For the text-containing cell, return its midpoint in (x, y) coordinate format. 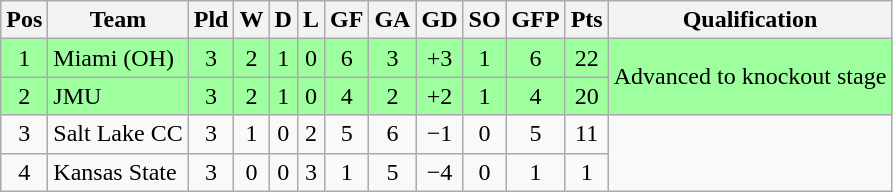
JMU (118, 96)
+2 (440, 96)
−4 (440, 172)
W (252, 20)
Pts (586, 20)
Kansas State (118, 172)
GFP (536, 20)
11 (586, 134)
L (310, 20)
GF (346, 20)
+3 (440, 58)
GD (440, 20)
22 (586, 58)
Miami (OH) (118, 58)
D (283, 20)
GA (392, 20)
Pos (24, 20)
Salt Lake CC (118, 134)
Qualification (750, 20)
Team (118, 20)
Advanced to knockout stage (750, 77)
−1 (440, 134)
Pld (211, 20)
SO (484, 20)
20 (586, 96)
